Search for the cell housing the specified text and yield its [x, y] center coordinate. 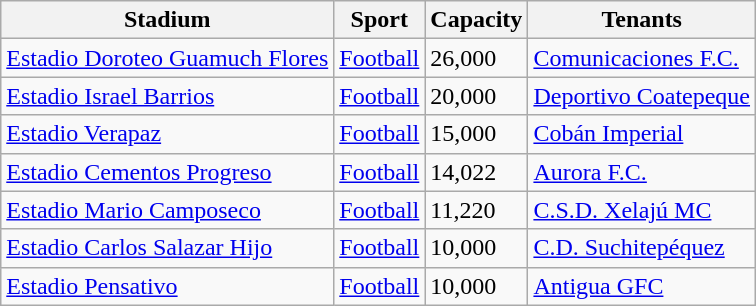
Capacity [476, 20]
26,000 [476, 58]
Estadio Doroteo Guamuch Flores [168, 58]
11,220 [476, 210]
Aurora F.C. [642, 172]
15,000 [476, 134]
20,000 [476, 96]
Sport [380, 20]
Cobán Imperial [642, 134]
Deportivo Coatepeque [642, 96]
Comunicaciones F.C. [642, 58]
C.S.D. Xelajú MC [642, 210]
Estadio Israel Barrios [168, 96]
Estadio Mario Camposeco [168, 210]
Estadio Cementos Progreso [168, 172]
Antigua GFC [642, 286]
Tenants [642, 20]
Estadio Pensativo [168, 286]
C.D. Suchitepéquez [642, 248]
Estadio Verapaz [168, 134]
14,022 [476, 172]
Estadio Carlos Salazar Hijo [168, 248]
Stadium [168, 20]
